Extract the (X, Y) coordinate from the center of the cell holding the provided text.  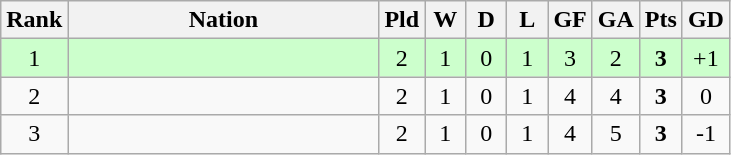
L (528, 20)
5 (616, 134)
Pld (402, 20)
Nation (224, 20)
-1 (706, 134)
Rank (34, 20)
Pts (660, 20)
D (486, 20)
+1 (706, 58)
W (446, 20)
GD (706, 20)
GF (570, 20)
GA (616, 20)
